Return the (x, y) coordinate for the center point of the cell that contains the specified text.  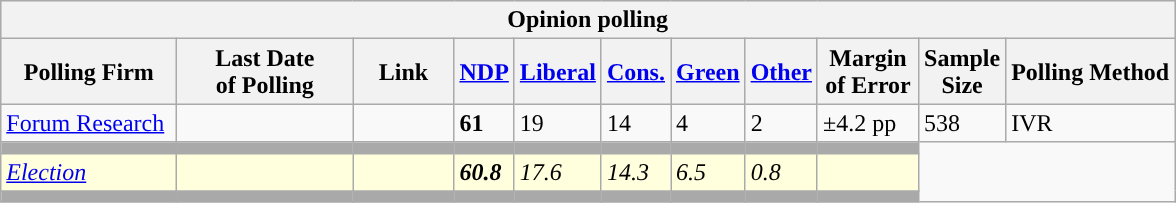
19 (558, 123)
60.8 (484, 172)
Other (781, 72)
4 (708, 123)
Opinion polling (588, 20)
Forum Research (89, 123)
Link (404, 72)
SampleSize (962, 72)
14 (636, 123)
538 (962, 123)
61 (484, 123)
Election (89, 172)
2 (781, 123)
IVR (1090, 123)
Cons. (636, 72)
Polling Method (1090, 72)
17.6 (558, 172)
Marginof Error (868, 72)
6.5 (708, 172)
±4.2 pp (868, 123)
Polling Firm (89, 72)
Last Dateof Polling (265, 72)
0.8 (781, 172)
Green (708, 72)
NDP (484, 72)
Liberal (558, 72)
14.3 (636, 172)
